Locate the cell with the specified text and output its (X, Y) center coordinate. 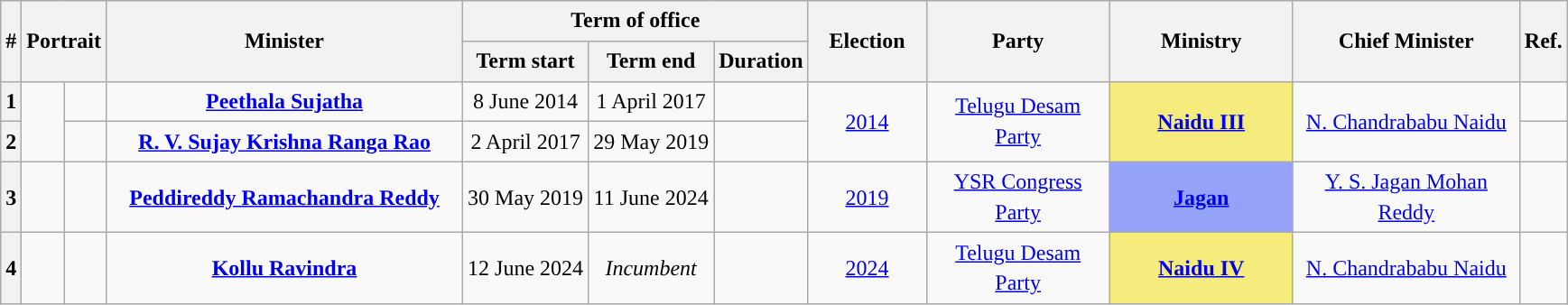
Term start (525, 61)
Term end (652, 61)
11 June 2024 (652, 197)
2019 (867, 197)
Portrait (64, 42)
Minister (283, 42)
Peethala Sujatha (283, 101)
Ref. (1544, 42)
Jagan (1201, 197)
1 (11, 101)
Naidu III (1201, 121)
Chief Minister (1406, 42)
Duration (761, 61)
2014 (867, 121)
29 May 2019 (652, 143)
4 (11, 268)
2 (11, 143)
12 June 2024 (525, 268)
Incumbent (652, 268)
2024 (867, 268)
8 June 2014 (525, 101)
Ministry (1201, 42)
Y. S. Jagan Mohan Reddy (1406, 197)
1 April 2017 (652, 101)
# (11, 42)
30 May 2019 (525, 197)
Election (867, 42)
Party (1018, 42)
Kollu Ravindra (283, 268)
Term of office (636, 22)
3 (11, 197)
2 April 2017 (525, 143)
Naidu IV (1201, 268)
R. V. Sujay Krishna Ranga Rao (283, 143)
YSR Congress Party (1018, 197)
Peddireddy Ramachandra Reddy (283, 197)
